Provide the [X, Y] coordinate of the cell's center where the given text is located.  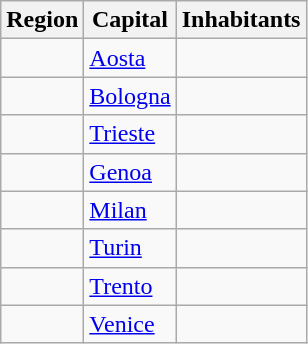
Bologna [130, 96]
Inhabitants [241, 20]
Capital [130, 20]
Aosta [130, 58]
Trieste [130, 134]
Region [42, 20]
Milan [130, 210]
Venice [130, 324]
Genoa [130, 172]
Trento [130, 286]
Turin [130, 248]
